Scan for the cell matching the given text and deliver its [x, y] coordinate at center. 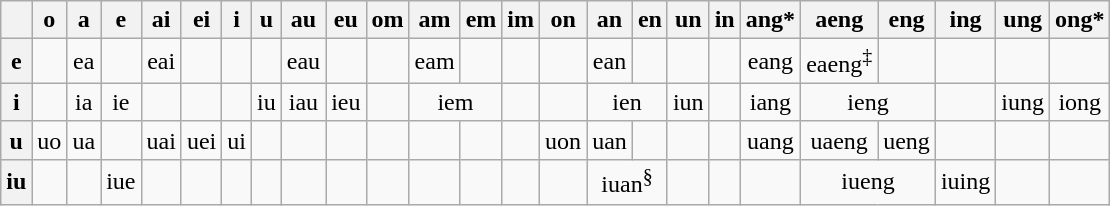
ung [1023, 20]
ong* [1080, 20]
aeng [840, 20]
im [521, 20]
eng [907, 20]
ea [84, 62]
eang [770, 62]
am [434, 20]
iau [303, 102]
eam [434, 62]
em [481, 20]
iung [1023, 102]
iang [770, 102]
iong [1080, 102]
ua [84, 140]
uon [564, 140]
on [564, 20]
ieng [868, 102]
un [688, 20]
a [84, 20]
o [50, 20]
au [303, 20]
ieu [346, 102]
ui [237, 140]
uo [50, 140]
ia [84, 102]
uei [201, 140]
an [610, 20]
ie [121, 102]
in [724, 20]
eau [303, 62]
ing [965, 20]
uang [770, 140]
ueng [907, 140]
eai [161, 62]
om [388, 20]
iun [688, 102]
iueng [868, 182]
eu [346, 20]
ean [610, 62]
uaeng [840, 140]
ai [161, 20]
eaeng‡ [840, 62]
iem [456, 102]
en [650, 20]
ei [201, 20]
iue [121, 182]
iuan§ [628, 182]
uan [610, 140]
ien [628, 102]
uai [161, 140]
ang* [770, 20]
iuing [965, 182]
